For the text-containing cell, return its midpoint in [x, y] coordinate format. 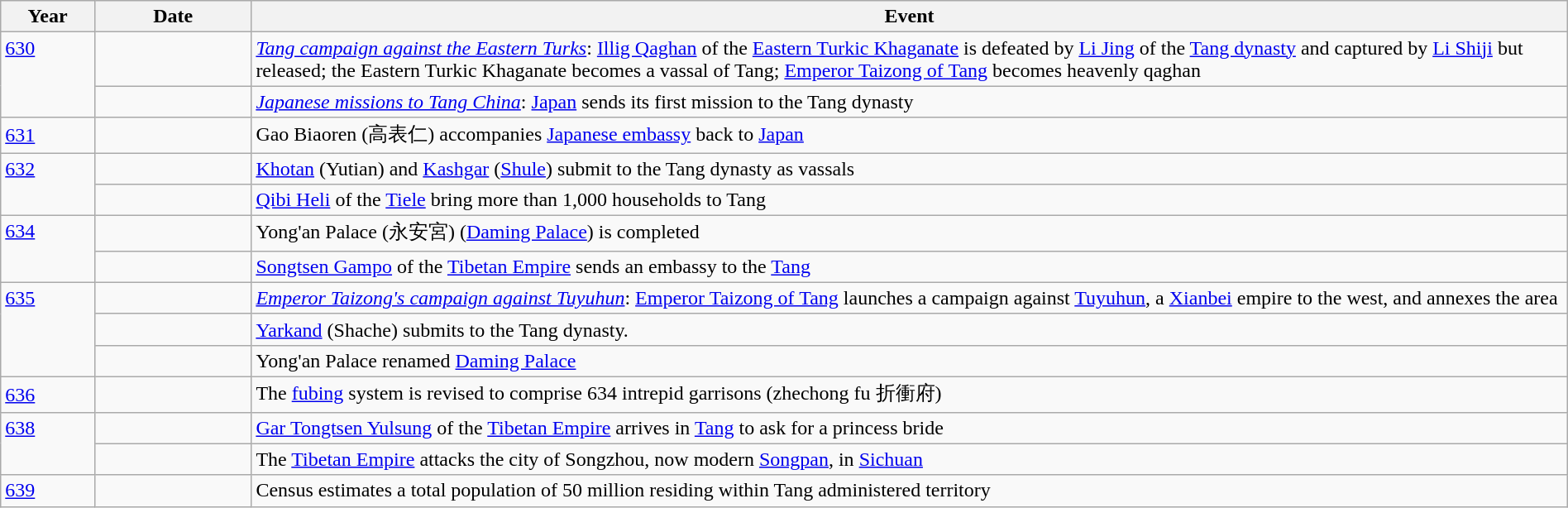
Qibi Heli of the Tiele bring more than 1,000 households to Tang [910, 200]
Japanese missions to Tang China: Japan sends its first mission to the Tang dynasty [910, 102]
Yong'an Palace (永安宮) (Daming Palace) is completed [910, 233]
639 [48, 491]
632 [48, 184]
Gar Tongtsen Yulsung of the Tibetan Empire arrives in Tang to ask for a princess bride [910, 428]
Khotan (Yutian) and Kashgar (Shule) submit to the Tang dynasty as vassals [910, 168]
Event [910, 17]
635 [48, 329]
Songtsen Gampo of the Tibetan Empire sends an embassy to the Tang [910, 266]
634 [48, 250]
631 [48, 136]
Year [48, 17]
Census estimates a total population of 50 million residing within Tang administered territory [910, 491]
636 [48, 394]
Gao Biaoren (高表仁) accompanies Japanese embassy back to Japan [910, 136]
The fubing system is revised to comprise 634 intrepid garrisons (zhechong fu 折衝府) [910, 394]
638 [48, 443]
Yarkand (Shache) submits to the Tang dynasty. [910, 329]
Date [172, 17]
The Tibetan Empire attacks the city of Songzhou, now modern Songpan, in Sichuan [910, 459]
630 [48, 74]
Yong'an Palace renamed Daming Palace [910, 361]
